Scan for the cell matching the given text and deliver its [x, y] coordinate at center. 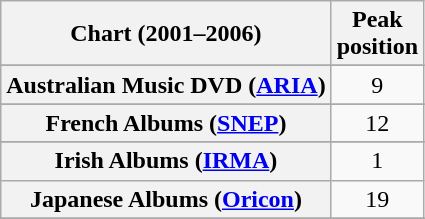
Japanese Albums (Oricon) [166, 199]
19 [377, 199]
Irish Albums (IRMA) [166, 161]
Peakposition [377, 34]
12 [377, 123]
Australian Music DVD (ARIA) [166, 85]
9 [377, 85]
French Albums (SNEP) [166, 123]
1 [377, 161]
Chart (2001–2006) [166, 34]
